Scan for the cell matching the given text and deliver its (x, y) coordinate at center. 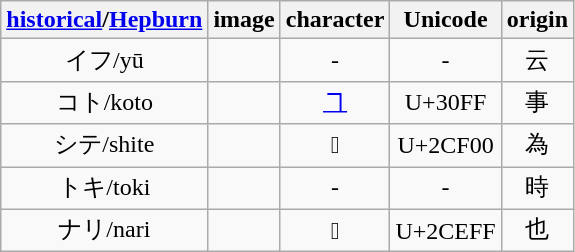
シテ/shite (104, 146)
コト/koto (104, 102)
ナリ/nari (104, 230)
𬼀 (335, 146)
Unicode (446, 20)
時 (537, 188)
云 (537, 60)
U+30FF (446, 102)
ヿ (335, 102)
historical/Hepburn (104, 20)
origin (537, 20)
𬻿 (335, 230)
トキ/toki (104, 188)
也 (537, 230)
イフ/yū (104, 60)
為 (537, 146)
character (335, 20)
U+2CF00 (446, 146)
image (244, 20)
事 (537, 102)
U+2CEFF (446, 230)
